Scan for the cell matching the given text and deliver its (X, Y) coordinate at center. 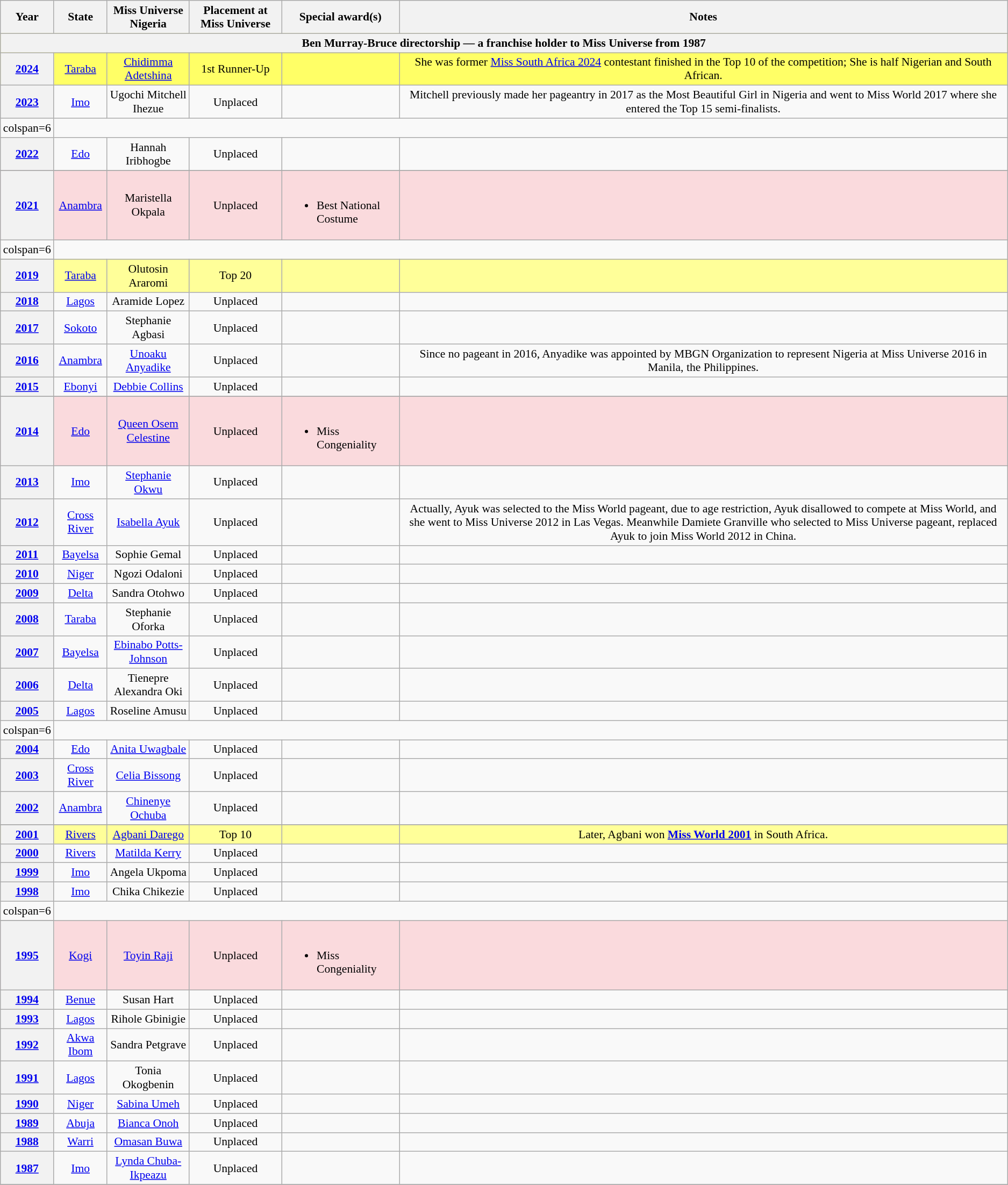
2019 (27, 275)
2012 (27, 523)
1995 (27, 955)
Stephanie Oforka (148, 619)
Omasan Buwa (148, 1143)
State (81, 17)
1987 (27, 1168)
1989 (27, 1123)
Sandra Petgrave (148, 1045)
Ben Murray-Bruce directorship — a franchise holder to Miss Universe from 1987 (504, 43)
Miss Universe Nigeria (148, 17)
Maristella Okpala (148, 205)
Notes (703, 17)
Angela Ukpoma (148, 873)
Chika Chikezie (148, 892)
2009 (27, 594)
2007 (27, 652)
1993 (27, 1019)
Debbie Collins (148, 387)
Celia Bissong (148, 775)
2000 (27, 853)
1998 (27, 892)
Rihole Gbinigie (148, 1019)
2001 (27, 834)
Olutosin Araromi (148, 275)
Ebonyi (81, 387)
2017 (27, 328)
2005 (27, 711)
1994 (27, 1000)
Ngozi Odaloni (148, 574)
1999 (27, 873)
2024 (27, 69)
Special award(s) (341, 17)
Anita Uwagbale (148, 749)
Ebinabo Potts-Johnson (148, 652)
Matilda Kerry (148, 853)
Agbani Darego (148, 834)
2004 (27, 749)
Ugochi Mitchell Ihezue (148, 102)
Unoaku Anyadike (148, 360)
Since no pageant in 2016, Anyadike was appointed by MBGN Organization to represent Nigeria at Miss Universe 2016 in Manila, the Philippines. (703, 360)
Warri (81, 1143)
Best National Costume (341, 205)
2018 (27, 302)
Aramide Lopez (148, 302)
Akwa Ibom (81, 1045)
2011 (27, 555)
2016 (27, 360)
2002 (27, 809)
Susan Hart (148, 1000)
1st Runner-Up (235, 69)
2014 (27, 431)
Queen Osem Celestine (148, 431)
Benue (81, 1000)
2003 (27, 775)
1992 (27, 1045)
Lynda Chuba-Ikpeazu (148, 1168)
Tonia Okogbenin (148, 1077)
Sabina Umeh (148, 1104)
Hannah Iribhogbe (148, 154)
Top 10 (235, 834)
2021 (27, 205)
2010 (27, 574)
1990 (27, 1104)
Chidimma Adetshina (148, 69)
2023 (27, 102)
2006 (27, 685)
Bianca Onoh (148, 1123)
2008 (27, 619)
Toyin Raji (148, 955)
Sokoto (81, 328)
Roseline Amusu (148, 711)
1988 (27, 1143)
Sandra Otohwo (148, 594)
Isabella Ayuk (148, 523)
Chinenye Ochuba (148, 809)
2013 (27, 483)
Later, Agbani won Miss World 2001 in South Africa. (703, 834)
Tienepre Alexandra Oki (148, 685)
2015 (27, 387)
Top 20 (235, 275)
1991 (27, 1077)
2022 (27, 154)
Sophie Gemal (148, 555)
Year (27, 17)
She was former Miss South Africa 2024 contestant finished in the Top 10 of the competition; She is half Nigerian and South African. (703, 69)
Kogi (81, 955)
Placement at Miss Universe (235, 17)
Stephanie Okwu (148, 483)
Abuja (81, 1123)
Stephanie Agbasi (148, 328)
